Determine the [X, Y] coordinate at the center of the cell enclosing the given text.  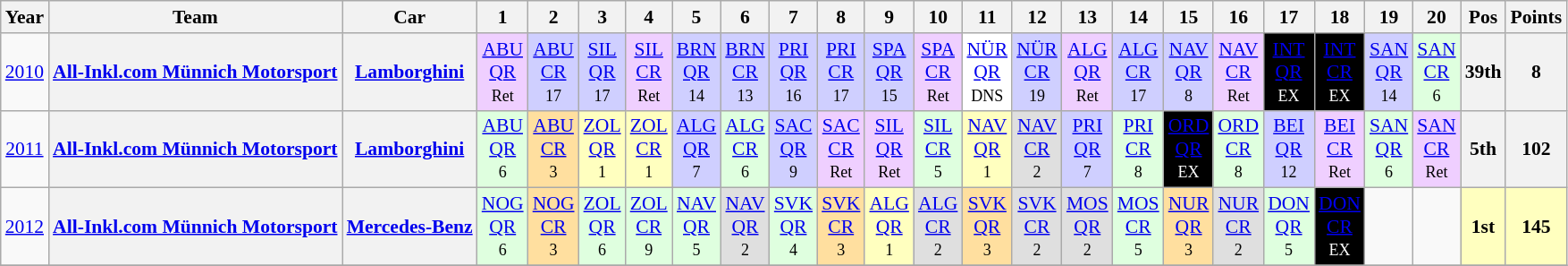
SVKCR2 [1037, 227]
2 [554, 17]
12 [1037, 17]
NAVQR2 [746, 227]
18 [1339, 17]
ORDQREX [1189, 149]
ALGQRRet [1087, 72]
7 [794, 17]
ABUCR3 [554, 149]
11 [987, 17]
NAVQR5 [697, 227]
PRIQR16 [794, 72]
ABUQR6 [502, 149]
NÜRCR19 [1037, 72]
SVKQR4 [794, 227]
SANQR6 [1389, 149]
14 [1139, 17]
17 [1289, 17]
INTQREX [1289, 72]
15 [1189, 17]
SILQR17 [603, 72]
NURCR2 [1238, 227]
MOSCR5 [1139, 227]
ALGCR17 [1139, 72]
SPACRRet [938, 72]
2012 [25, 227]
SVKQR3 [987, 227]
6 [746, 17]
DONQR5 [1289, 227]
MOSQR2 [1087, 227]
ALGQR7 [697, 149]
Year [25, 17]
2011 [25, 149]
INTCREX [1339, 72]
NURQR3 [1189, 227]
ZOLCR1 [649, 149]
NAVCR2 [1037, 149]
13 [1087, 17]
NAVQR8 [1189, 72]
SACCRRet [840, 149]
SACQR9 [794, 149]
19 [1389, 17]
5 [697, 17]
SANCR6 [1436, 72]
NOGCR3 [554, 227]
4 [649, 17]
SILCR5 [938, 149]
DONCREX [1339, 227]
Team [195, 17]
ALGCR2 [938, 227]
ZOLCR9 [649, 227]
5th [1484, 149]
SILCRRet [649, 72]
NOGQR6 [502, 227]
BEIQR12 [1289, 149]
BRNCR13 [746, 72]
ALGCR6 [746, 149]
1 [502, 17]
ZOLQR6 [603, 227]
ORDCR8 [1238, 149]
SVKCR3 [840, 227]
1st [1484, 227]
Car [409, 17]
PRICR8 [1139, 149]
NÜRQRDNS [987, 72]
SANCRRet [1436, 149]
Mercedes-Benz [409, 227]
SILQRRet [889, 149]
BEICRRet [1339, 149]
145 [1536, 227]
NAVCRRet [1238, 72]
39th [1484, 72]
102 [1536, 149]
Pos [1484, 17]
SPAQR15 [889, 72]
10 [938, 17]
3 [603, 17]
NAVQR1 [987, 149]
ABUQRRet [502, 72]
20 [1436, 17]
16 [1238, 17]
ABUCR17 [554, 72]
ALGQR1 [889, 227]
BRNQR14 [697, 72]
ZOLQR1 [603, 149]
Points [1536, 17]
SANQR14 [1389, 72]
9 [889, 17]
PRIQR7 [1087, 149]
PRICR17 [840, 72]
2010 [25, 72]
